Find where the given text appears and provide that cell's center as (x, y) coordinate. 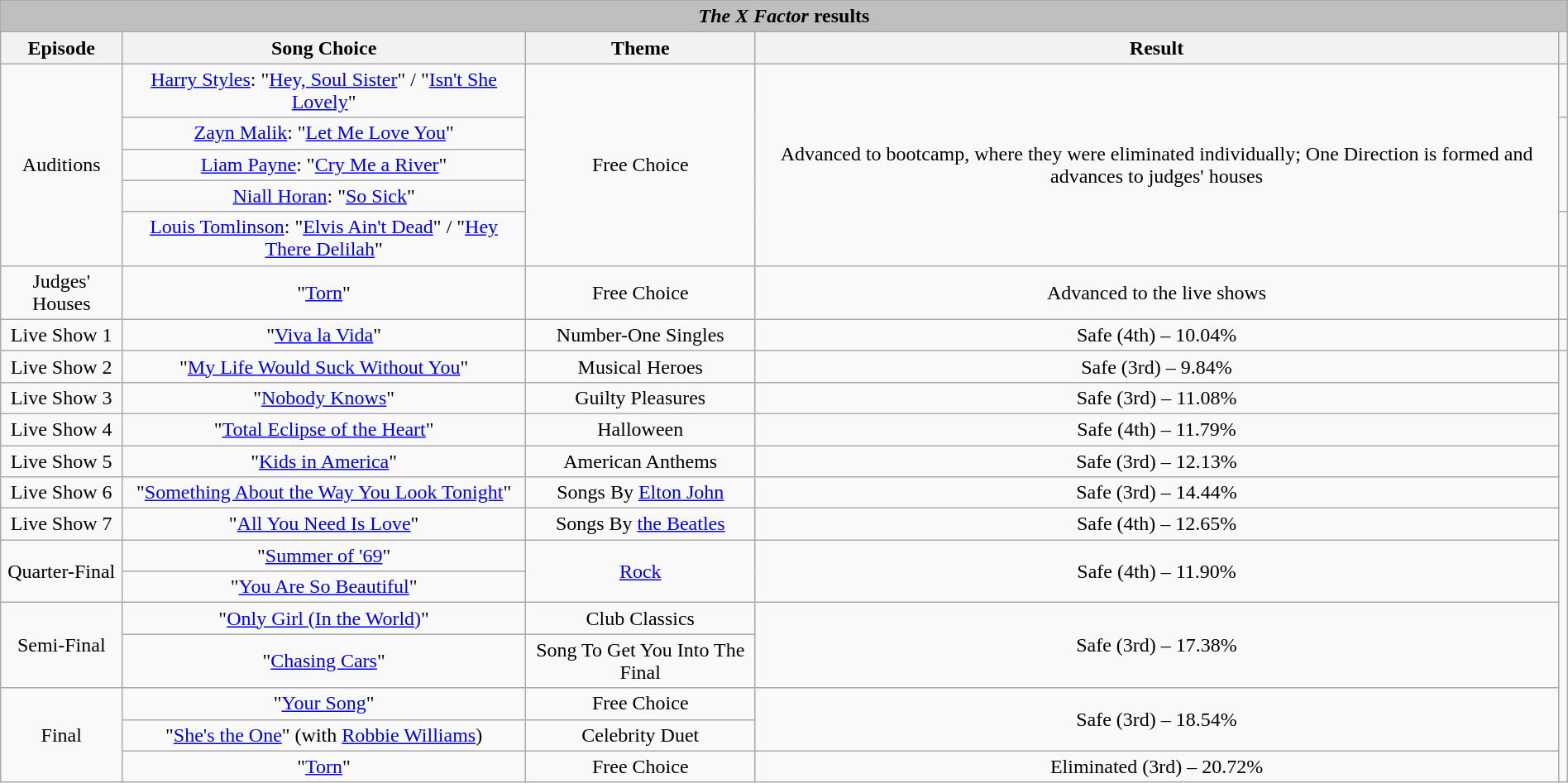
The X Factor results (784, 17)
Episode (61, 48)
"Viva la Vida" (324, 335)
Live Show 5 (61, 461)
Safe (3rd) – 12.13% (1156, 461)
Live Show 7 (61, 524)
Safe (3rd) – 9.84% (1156, 366)
Eliminated (3rd) – 20.72% (1156, 766)
Safe (3rd) – 14.44% (1156, 493)
"Total Eclipse of the Heart" (324, 429)
"All You Need Is Love" (324, 524)
Songs By Elton John (640, 493)
Safe (4th) – 10.04% (1156, 335)
Safe (4th) – 11.90% (1156, 571)
Live Show 4 (61, 429)
Harry Styles: "Hey, Soul Sister" / "Isn't She Lovely" (324, 91)
Halloween (640, 429)
"She's the One" (with Robbie Williams) (324, 735)
"Something About the Way You Look Tonight" (324, 493)
"You Are So Beautiful" (324, 587)
Live Show 6 (61, 493)
Safe (4th) – 11.79% (1156, 429)
American Anthems (640, 461)
Songs By the Beatles (640, 524)
Song Choice (324, 48)
Judges' Houses (61, 293)
Safe (3rd) – 18.54% (1156, 719)
Semi-Final (61, 645)
"Summer of '69" (324, 556)
Live Show 3 (61, 398)
Niall Horan: "So Sick" (324, 196)
Safe (4th) – 12.65% (1156, 524)
Quarter-Final (61, 571)
Rock (640, 571)
Club Classics (640, 618)
"Your Song" (324, 704)
Musical Heroes (640, 366)
Result (1156, 48)
Song To Get You Into The Final (640, 661)
Theme (640, 48)
"Chasing Cars" (324, 661)
"My Life Would Suck Without You" (324, 366)
"Only Girl (In the World)" (324, 618)
"Kids in America" (324, 461)
Celebrity Duet (640, 735)
Final (61, 735)
Louis Tomlinson: "Elvis Ain't Dead" / "Hey There Delilah" (324, 238)
Zayn Malik: "Let Me Love You" (324, 133)
Liam Payne: "Cry Me a River" (324, 165)
Safe (3rd) – 17.38% (1156, 645)
Safe (3rd) – 11.08% (1156, 398)
Advanced to the live shows (1156, 293)
Live Show 2 (61, 366)
Guilty Pleasures (640, 398)
Number-One Singles (640, 335)
Live Show 1 (61, 335)
"Nobody Knows" (324, 398)
Auditions (61, 165)
Advanced to bootcamp, where they were eliminated individually; One Direction is formed and advances to judges' houses (1156, 165)
